Identify which cell holds the provided text, then report its (x, y) central coordinate. 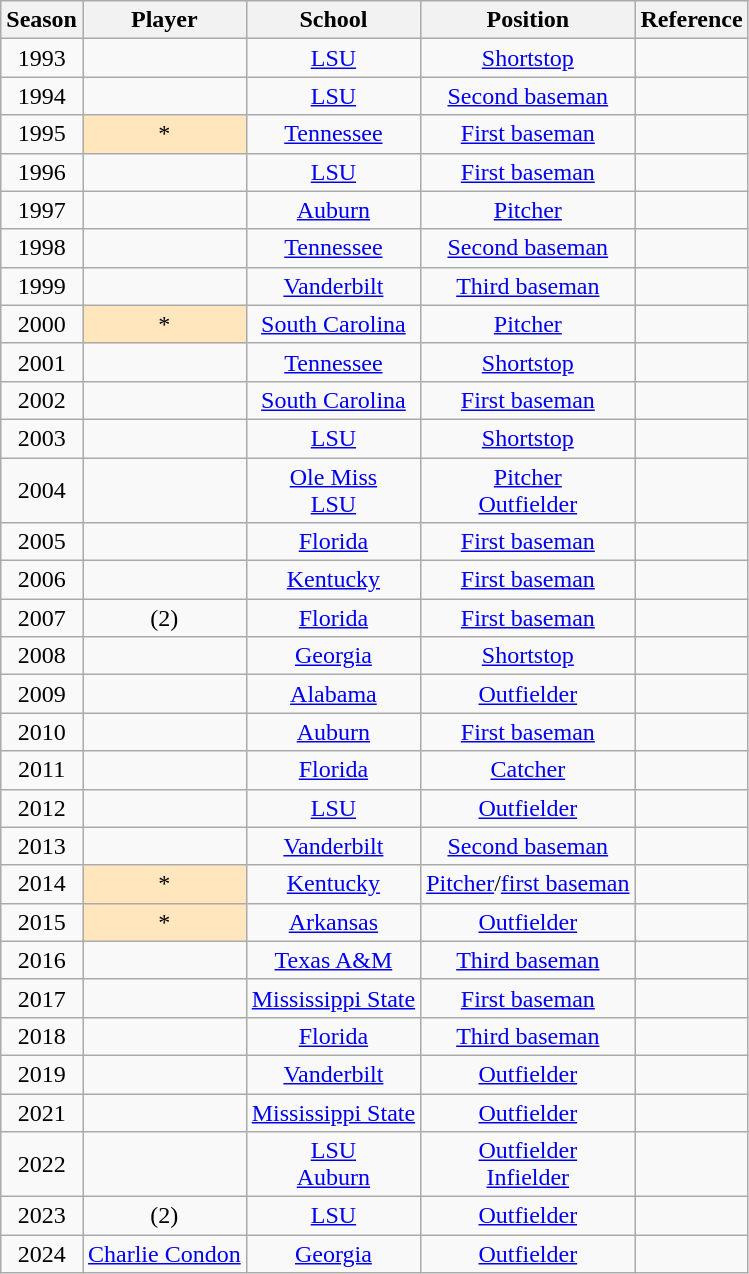
Player (164, 20)
2015 (42, 922)
2004 (42, 490)
2014 (42, 884)
Season (42, 20)
1999 (42, 286)
2017 (42, 998)
Reference (692, 20)
Pitcher Outfielder (528, 490)
1995 (42, 134)
1996 (42, 172)
2012 (42, 808)
2002 (42, 400)
2016 (42, 960)
2010 (42, 732)
1997 (42, 210)
School (333, 20)
Arkansas (333, 922)
2003 (42, 438)
Pitcher/first baseman (528, 884)
2024 (42, 1254)
2021 (42, 1113)
2006 (42, 580)
Alabama (333, 694)
2009 (42, 694)
Charlie Condon (164, 1254)
2013 (42, 846)
2019 (42, 1074)
1994 (42, 96)
Catcher (528, 770)
2008 (42, 656)
Outfielder Infielder (528, 1164)
2023 (42, 1216)
2001 (42, 362)
2005 (42, 542)
Ole Miss LSU (333, 490)
Texas A&M (333, 960)
1998 (42, 248)
Position (528, 20)
2018 (42, 1036)
2007 (42, 618)
2011 (42, 770)
LSU Auburn (333, 1164)
2022 (42, 1164)
2000 (42, 324)
1993 (42, 58)
